Find where the given text appears and provide that cell's center as (X, Y) coordinate. 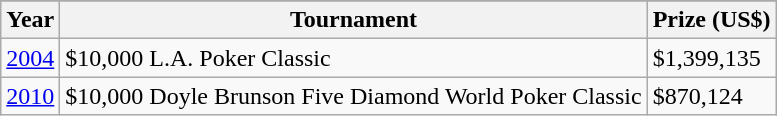
$1,399,135 (712, 58)
$10,000 L.A. Poker Classic (354, 58)
Tournament (354, 20)
$870,124 (712, 96)
2010 (30, 96)
2004 (30, 58)
$10,000 Doyle Brunson Five Diamond World Poker Classic (354, 96)
Year (30, 20)
Prize (US$) (712, 20)
